Find where the given text appears and provide that cell's center as [X, Y] coordinate. 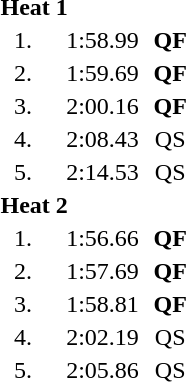
2:00.16 [102, 106]
2:02.19 [102, 337]
1:57.69 [102, 271]
2:14.53 [102, 172]
1:58.99 [102, 40]
1:59.69 [102, 73]
1:56.66 [102, 238]
1:58.81 [102, 304]
2:08.43 [102, 139]
